Capture the cell that displays the provided text and extract its [x, y] central coordinate. 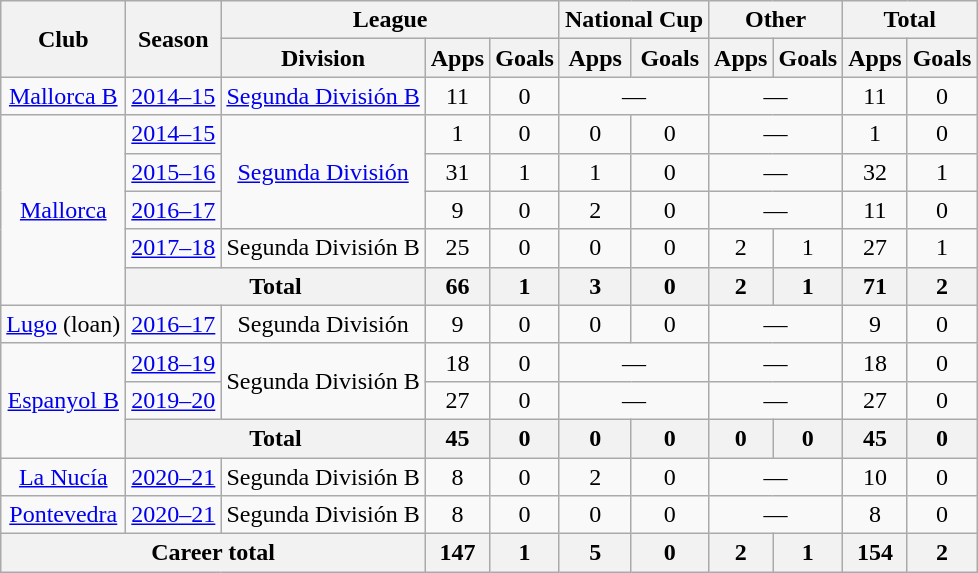
Espanyol B [64, 400]
2018–19 [174, 362]
25 [457, 248]
2015–16 [174, 172]
League [390, 20]
National Cup [634, 20]
10 [875, 477]
Other [776, 20]
La Nucía [64, 477]
3 [595, 286]
32 [875, 172]
Pontevedra [64, 515]
66 [457, 286]
5 [595, 553]
Division [323, 58]
Lugo (loan) [64, 324]
2017–18 [174, 248]
Career total [213, 553]
31 [457, 172]
71 [875, 286]
Season [174, 39]
154 [875, 553]
2019–20 [174, 400]
Mallorca [64, 210]
Club [64, 39]
147 [457, 553]
Mallorca B [64, 96]
